Return the [X, Y] coordinate for the center point of the cell that contains the specified text.  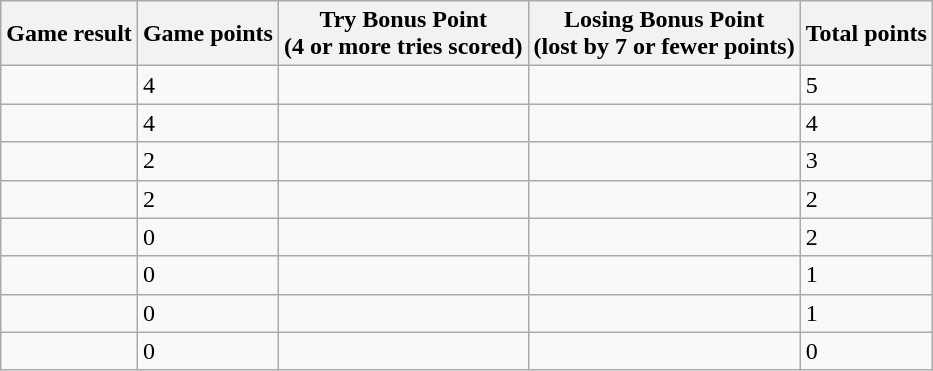
Game points [208, 34]
Losing Bonus Point(lost by 7 or fewer points) [664, 34]
5 [866, 85]
Total points [866, 34]
3 [866, 161]
Game result [70, 34]
Try Bonus Point(4 or more tries scored) [403, 34]
